Locate the cell with the specified text and output its [x, y] center coordinate. 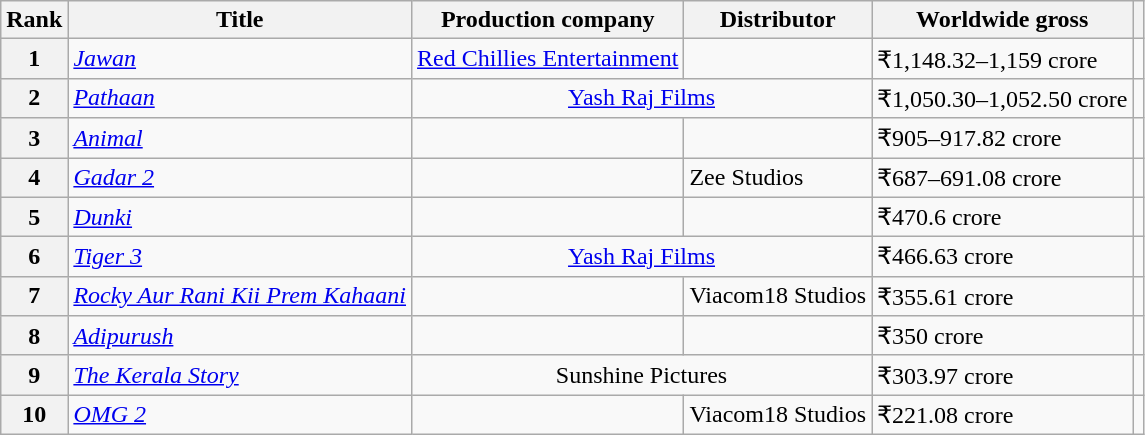
₹470.6 crore [1002, 217]
Worldwide gross [1002, 20]
Red Chillies Entertainment [548, 59]
Tiger 3 [240, 257]
5 [34, 217]
Distributor [778, 20]
₹303.97 crore [1002, 375]
Gadar 2 [240, 178]
Pathaan [240, 98]
1 [34, 59]
₹905–917.82 crore [1002, 138]
₹355.61 crore [1002, 296]
7 [34, 296]
₹687–691.08 crore [1002, 178]
Dunki [240, 217]
Adipurush [240, 336]
OMG 2 [240, 415]
3 [34, 138]
Rank [34, 20]
Production company [548, 20]
Rocky Aur Rani Kii Prem Kahaani [240, 296]
Title [240, 20]
8 [34, 336]
Jawan [240, 59]
The Kerala Story [240, 375]
Sunshine Pictures [642, 375]
₹221.08 crore [1002, 415]
10 [34, 415]
Animal [240, 138]
₹1,148.32–1,159 crore [1002, 59]
Zee Studios [778, 178]
9 [34, 375]
4 [34, 178]
6 [34, 257]
₹466.63 crore [1002, 257]
2 [34, 98]
₹350 crore [1002, 336]
₹1,050.30–1,052.50 crore [1002, 98]
